Pinpoint the cell where the given text exists, returning its [x, y] midpoint coordinate. 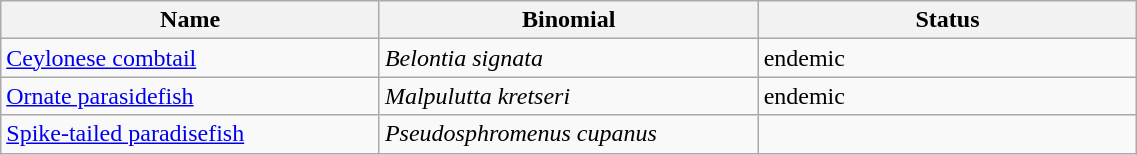
Status [948, 20]
Ceylonese combtail [190, 58]
Name [190, 20]
Malpulutta kretseri [568, 96]
Pseudosphromenus cupanus [568, 134]
Belontia signata [568, 58]
Spike-tailed paradisefish [190, 134]
Ornate parasidefish [190, 96]
Binomial [568, 20]
